For the text-containing cell, return its midpoint in (X, Y) coordinate format. 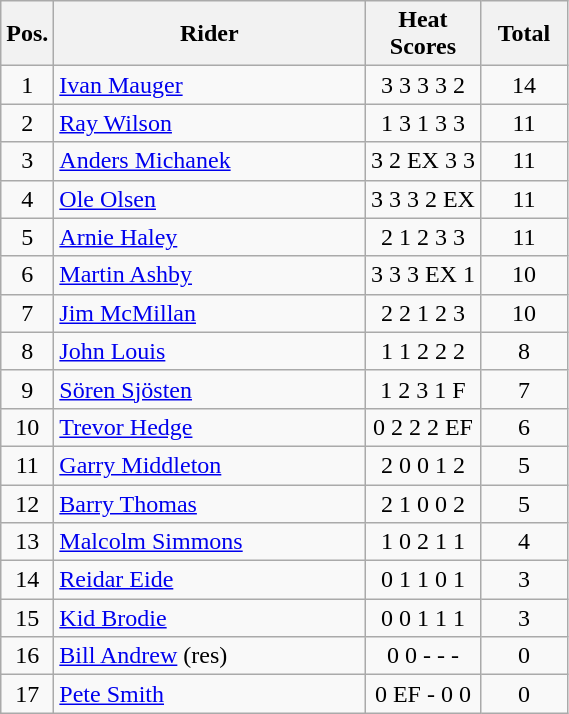
2 2 1 2 3 (423, 313)
Heat Scores (423, 34)
John Louis (210, 351)
Anders Michanek (210, 161)
2 0 0 1 2 (423, 465)
Bill Andrew (res) (210, 656)
0 0 1 1 1 (423, 618)
1 1 2 2 2 (423, 351)
16 (28, 656)
1 0 2 1 1 (423, 542)
17 (28, 694)
0 EF - 0 0 (423, 694)
0 2 2 2 EF (423, 427)
1 (28, 85)
3 2 EX 3 3 (423, 161)
Jim McMillan (210, 313)
1 3 1 3 3 (423, 123)
Sören Sjösten (210, 389)
Martin Ashby (210, 275)
Kid Brodie (210, 618)
Barry Thomas (210, 503)
3 3 3 3 2 (423, 85)
9 (28, 389)
Ole Olsen (210, 199)
Total (524, 34)
Garry Middleton (210, 465)
Pos. (28, 34)
Ivan Mauger (210, 85)
Pete Smith (210, 694)
0 0 - - - (423, 656)
Malcolm Simmons (210, 542)
3 3 3 EX 1 (423, 275)
0 1 1 0 1 (423, 580)
Trevor Hedge (210, 427)
Rider (210, 34)
Arnie Haley (210, 237)
15 (28, 618)
1 2 3 1 F (423, 389)
Reidar Eide (210, 580)
Ray Wilson (210, 123)
2 1 2 3 3 (423, 237)
2 1 0 0 2 (423, 503)
2 (28, 123)
12 (28, 503)
3 3 3 2 EX (423, 199)
13 (28, 542)
